Return the [x, y] coordinate for the center point of the cell that contains the specified text.  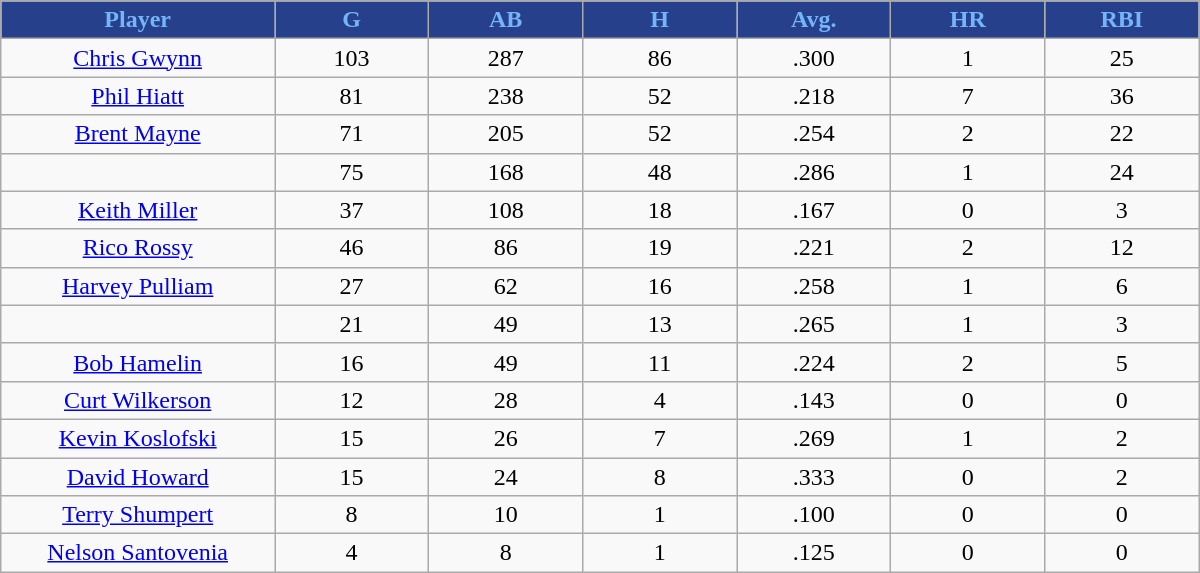
6 [1122, 286]
27 [352, 286]
62 [506, 286]
RBI [1122, 20]
71 [352, 134]
26 [506, 438]
.167 [814, 210]
Rico Rossy [138, 248]
11 [660, 362]
H [660, 20]
108 [506, 210]
81 [352, 96]
David Howard [138, 477]
287 [506, 58]
25 [1122, 58]
19 [660, 248]
.269 [814, 438]
Curt Wilkerson [138, 400]
Terry Shumpert [138, 515]
21 [352, 324]
.300 [814, 58]
.218 [814, 96]
Chris Gwynn [138, 58]
Brent Mayne [138, 134]
168 [506, 172]
Nelson Santovenia [138, 553]
Phil Hiatt [138, 96]
13 [660, 324]
Kevin Koslofski [138, 438]
G [352, 20]
.333 [814, 477]
37 [352, 210]
.224 [814, 362]
Bob Hamelin [138, 362]
18 [660, 210]
.143 [814, 400]
48 [660, 172]
.125 [814, 553]
.221 [814, 248]
103 [352, 58]
28 [506, 400]
.258 [814, 286]
238 [506, 96]
Avg. [814, 20]
36 [1122, 96]
.286 [814, 172]
22 [1122, 134]
Harvey Pulliam [138, 286]
.265 [814, 324]
5 [1122, 362]
Player [138, 20]
Keith Miller [138, 210]
205 [506, 134]
HR [968, 20]
75 [352, 172]
10 [506, 515]
AB [506, 20]
.100 [814, 515]
.254 [814, 134]
46 [352, 248]
